Pinpoint the cell where the given text exists, returning its [x, y] midpoint coordinate. 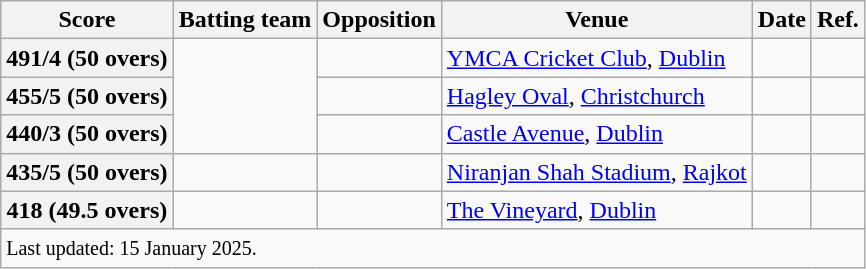
Venue [596, 20]
Date [782, 20]
491/4 (50 overs) [87, 58]
435/5 (50 overs) [87, 172]
YMCA Cricket Club, Dublin [596, 58]
Batting team [245, 20]
Ref. [838, 20]
418 (49.5 overs) [87, 210]
440/3 (50 overs) [87, 134]
Score [87, 20]
Hagley Oval, Christchurch [596, 96]
Castle Avenue, Dublin [596, 134]
455/5 (50 overs) [87, 96]
Niranjan Shah Stadium, Rajkot [596, 172]
Last updated: 15 January 2025. [433, 248]
The Vineyard, Dublin [596, 210]
Opposition [379, 20]
